Provide the (X, Y) coordinate of the cell's center where the given text is located.  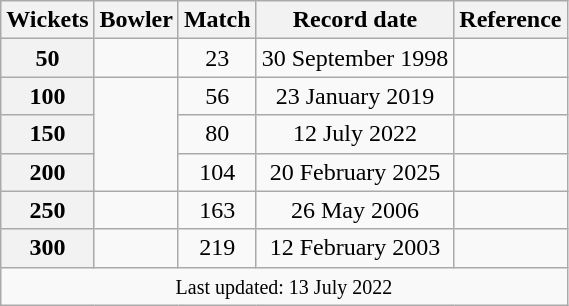
12 July 2022 (355, 134)
219 (217, 248)
163 (217, 210)
Record date (355, 20)
50 (48, 58)
Wickets (48, 20)
104 (217, 172)
100 (48, 96)
26 May 2006 (355, 210)
30 September 1998 (355, 58)
200 (48, 172)
56 (217, 96)
150 (48, 134)
300 (48, 248)
12 February 2003 (355, 248)
250 (48, 210)
23 (217, 58)
20 February 2025 (355, 172)
23 January 2019 (355, 96)
Bowler (136, 20)
Last updated: 13 July 2022 (284, 286)
Match (217, 20)
Reference (510, 20)
80 (217, 134)
